From the cell containing the given text, extract its center point as [X, Y] coordinate. 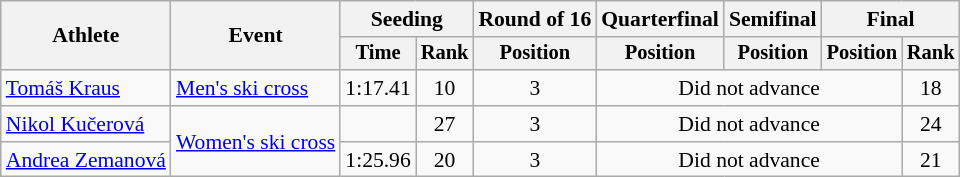
Quarterfinal [660, 19]
Time [378, 54]
Tomáš Kraus [86, 88]
Round of 16 [534, 19]
10 [445, 88]
1:17.41 [378, 88]
24 [931, 124]
Final [891, 19]
Women's ski cross [256, 142]
Nikol Kučerová [86, 124]
Athlete [86, 36]
Event [256, 36]
27 [445, 124]
Men's ski cross [256, 88]
Semifinal [773, 19]
18 [931, 88]
Seeding [406, 19]
